Pinpoint the cell where the given text exists, returning its (x, y) midpoint coordinate. 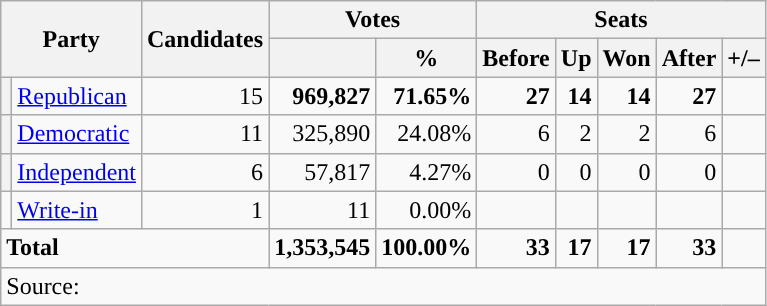
Won (626, 58)
24.08% (426, 134)
Source: (383, 286)
969,827 (322, 96)
Candidates (204, 39)
Seats (622, 20)
Votes (373, 20)
% (426, 58)
4.27% (426, 172)
100.00% (426, 248)
Party (72, 39)
Republican (77, 96)
Democratic (77, 134)
1,353,545 (322, 248)
After (689, 58)
15 (204, 96)
+/– (744, 58)
1 (204, 210)
Independent (77, 172)
71.65% (426, 96)
57,817 (322, 172)
Write-in (77, 210)
Before (516, 58)
Total (135, 248)
Up (576, 58)
0.00% (426, 210)
325,890 (322, 134)
